From the cell containing the given text, extract its center point as [x, y] coordinate. 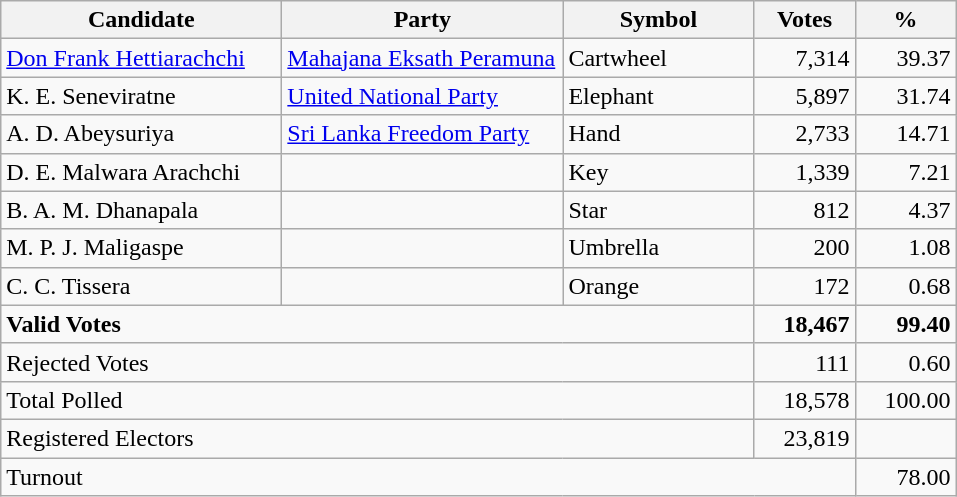
1,339 [804, 172]
Party [422, 20]
812 [804, 210]
Star [658, 210]
5,897 [804, 96]
1.08 [906, 248]
0.60 [906, 362]
31.74 [906, 96]
Sri Lanka Freedom Party [422, 134]
39.37 [906, 58]
Umbrella [658, 248]
0.68 [906, 286]
Valid Votes [378, 324]
Candidate [142, 20]
18,578 [804, 400]
C. C. Tissera [142, 286]
D. E. Malwara Arachchi [142, 172]
200 [804, 248]
K. E. Seneviratne [142, 96]
Mahajana Eksath Peramuna [422, 58]
Cartwheel [658, 58]
Orange [658, 286]
% [906, 20]
172 [804, 286]
Registered Electors [378, 438]
99.40 [906, 324]
Rejected Votes [378, 362]
78.00 [906, 477]
Hand [658, 134]
7,314 [804, 58]
A. D. Abeysuriya [142, 134]
United National Party [422, 96]
Total Polled [378, 400]
14.71 [906, 134]
Elephant [658, 96]
Symbol [658, 20]
2,733 [804, 134]
18,467 [804, 324]
4.37 [906, 210]
100.00 [906, 400]
Don Frank Hettiarachchi [142, 58]
111 [804, 362]
Votes [804, 20]
Turnout [428, 477]
M. P. J. Maligaspe [142, 248]
Key [658, 172]
B. A. M. Dhanapala [142, 210]
7.21 [906, 172]
23,819 [804, 438]
